Identify which cell holds the provided text, then report its [X, Y] central coordinate. 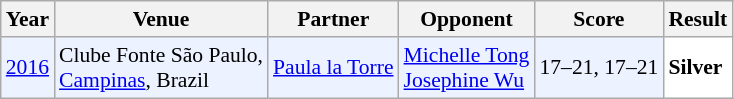
Year [28, 19]
Opponent [467, 19]
Result [698, 19]
Paula la Torre [333, 68]
17–21, 17–21 [598, 68]
Clube Fonte São Paulo,Campinas, Brazil [161, 68]
Partner [333, 19]
Silver [698, 68]
2016 [28, 68]
Score [598, 19]
Venue [161, 19]
Michelle Tong Josephine Wu [467, 68]
